Detect which cell encompasses the target text, then output its [x, y] center coordinate. 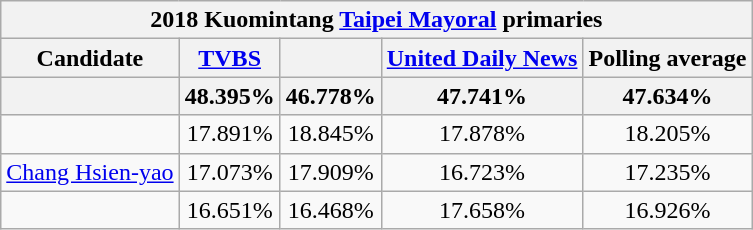
TVBS [230, 58]
17.073% [230, 172]
48.395% [230, 96]
17.658% [482, 210]
47.634% [668, 96]
2018 Kuomintang Taipei Mayoral primaries [376, 20]
47.741% [482, 96]
16.926% [668, 210]
17.878% [482, 134]
Candidate [90, 58]
17.235% [668, 172]
16.723% [482, 172]
16.468% [330, 210]
Polling average [668, 58]
18.205% [668, 134]
Chang Hsien-yao [90, 172]
17.909% [330, 172]
United Daily News [482, 58]
46.778% [330, 96]
18.845% [330, 134]
16.651% [230, 210]
17.891% [230, 134]
